Locate the cell with the specified text and output its (x, y) center coordinate. 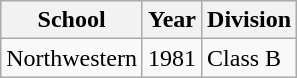
School (72, 20)
Northwestern (72, 58)
Year (172, 20)
1981 (172, 58)
Division (250, 20)
Class B (250, 58)
